Output the [x, y] coordinate of the center of the cell containing the given text.  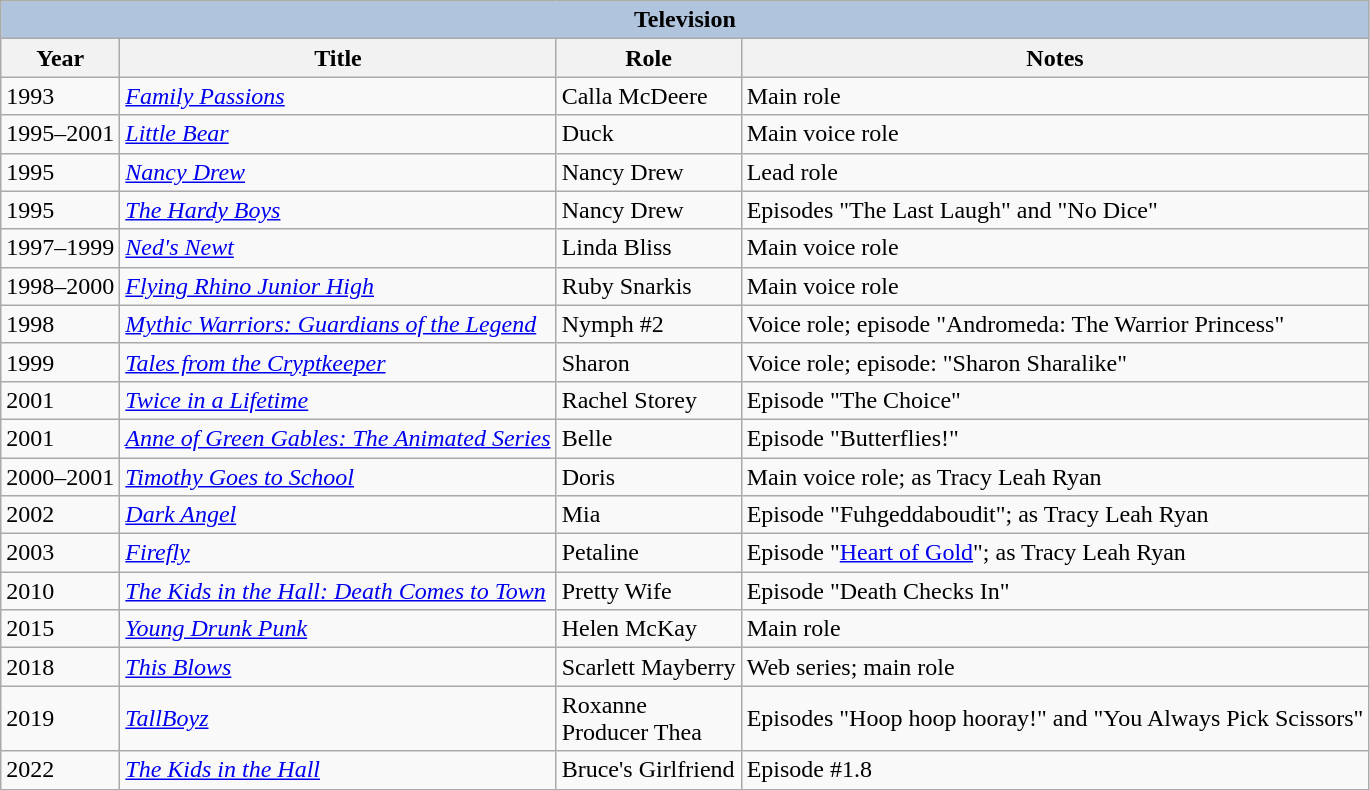
2019 [60, 718]
Petaline [648, 553]
Television [685, 20]
Episodes "The Last Laugh" and "No Dice" [1055, 210]
1993 [60, 96]
Young Drunk Punk [338, 629]
The Hardy Boys [338, 210]
Voice role; episode: "Sharon Sharalike" [1055, 362]
Calla McDeere [648, 96]
Bruce's Girlfriend [648, 770]
1999 [60, 362]
Scarlett Mayberry [648, 667]
Episode "Fuhgeddaboudit"; as Tracy Leah Ryan [1055, 515]
1997–1999 [60, 248]
Anne of Green Gables: The Animated Series [338, 438]
Duck [648, 134]
2000–2001 [60, 477]
Ruby Snarkis [648, 286]
Linda Bliss [648, 248]
TallBoyz [338, 718]
1995–2001 [60, 134]
Episodes "Hoop hoop hooray!" and "You Always Pick Scissors" [1055, 718]
Sharon [648, 362]
Flying Rhino Junior High [338, 286]
Episode "The Choice" [1055, 400]
Year [60, 58]
Doris [648, 477]
Voice role; episode "Andromeda: The Warrior Princess" [1055, 324]
2003 [60, 553]
Lead role [1055, 172]
1998 [60, 324]
Rachel Storey [648, 400]
Twice in a Lifetime [338, 400]
1998–2000 [60, 286]
Main voice role; as Tracy Leah Ryan [1055, 477]
Title [338, 58]
2018 [60, 667]
Mythic Warriors: Guardians of the Legend [338, 324]
2010 [60, 591]
2002 [60, 515]
Notes [1055, 58]
The Kids in the Hall: Death Comes to Town [338, 591]
Firefly [338, 553]
Web series; main role [1055, 667]
Episode "Heart of Gold"; as Tracy Leah Ryan [1055, 553]
Pretty Wife [648, 591]
2022 [60, 770]
Belle [648, 438]
Tales from the Cryptkeeper [338, 362]
Ned's Newt [338, 248]
Helen McKay [648, 629]
The Kids in the Hall [338, 770]
Role [648, 58]
Dark Angel [338, 515]
RoxanneProducer Thea [648, 718]
This Blows [338, 667]
Episode "Butterflies!" [1055, 438]
Timothy Goes to School [338, 477]
Mia [648, 515]
Little Bear [338, 134]
Episode #1.8 [1055, 770]
2015 [60, 629]
Nymph #2 [648, 324]
Family Passions [338, 96]
Episode "Death Checks In" [1055, 591]
